Return the [X, Y] coordinate for the center point of the cell that contains the specified text.  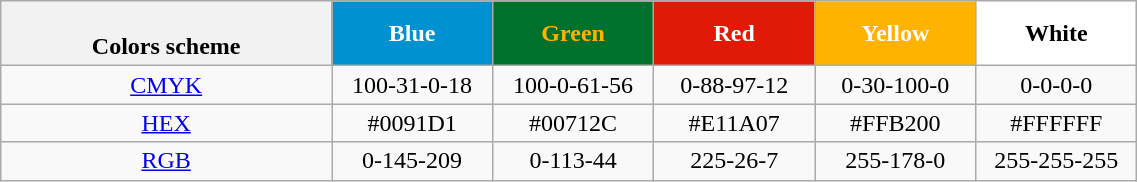
Red [734, 34]
White [1056, 34]
HEX [166, 123]
RGB [166, 161]
#0091D1 [412, 123]
0-0-0-0 [1056, 85]
#00712C [574, 123]
255-255-255 [1056, 161]
#FFFFFF [1056, 123]
#E11A07 [734, 123]
0-113-44 [574, 161]
CMYK [166, 85]
Green [574, 34]
100-0-61-56 [574, 85]
225-26-7 [734, 161]
Blue [412, 34]
#FFB200 [896, 123]
0-145-209 [412, 161]
255-178-0 [896, 161]
0-88-97-12 [734, 85]
100-31-0-18 [412, 85]
0-30-100-0 [896, 85]
Colors scheme [166, 34]
Yellow [896, 34]
